Scan for the cell matching the given text and deliver its (x, y) coordinate at center. 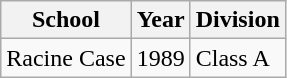
Racine Case (66, 58)
Year (160, 20)
Division (238, 20)
1989 (160, 58)
Class A (238, 58)
School (66, 20)
